Pinpoint the cell where the given text exists, returning its [X, Y] midpoint coordinate. 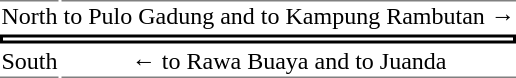
South [30, 62]
North [30, 16]
← to Rawa Buaya and to Juanda [289, 62]
to Pulo Gadung and to Kampung Rambutan → [289, 16]
